Determine the [X, Y] coordinate at the center of the cell enclosing the given text.  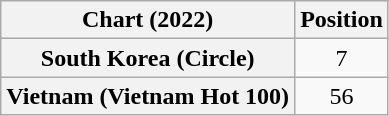
7 [342, 58]
Position [342, 20]
56 [342, 96]
South Korea (Circle) [148, 58]
Vietnam (Vietnam Hot 100) [148, 96]
Chart (2022) [148, 20]
